Identify which cell holds the provided text, then report its [X, Y] central coordinate. 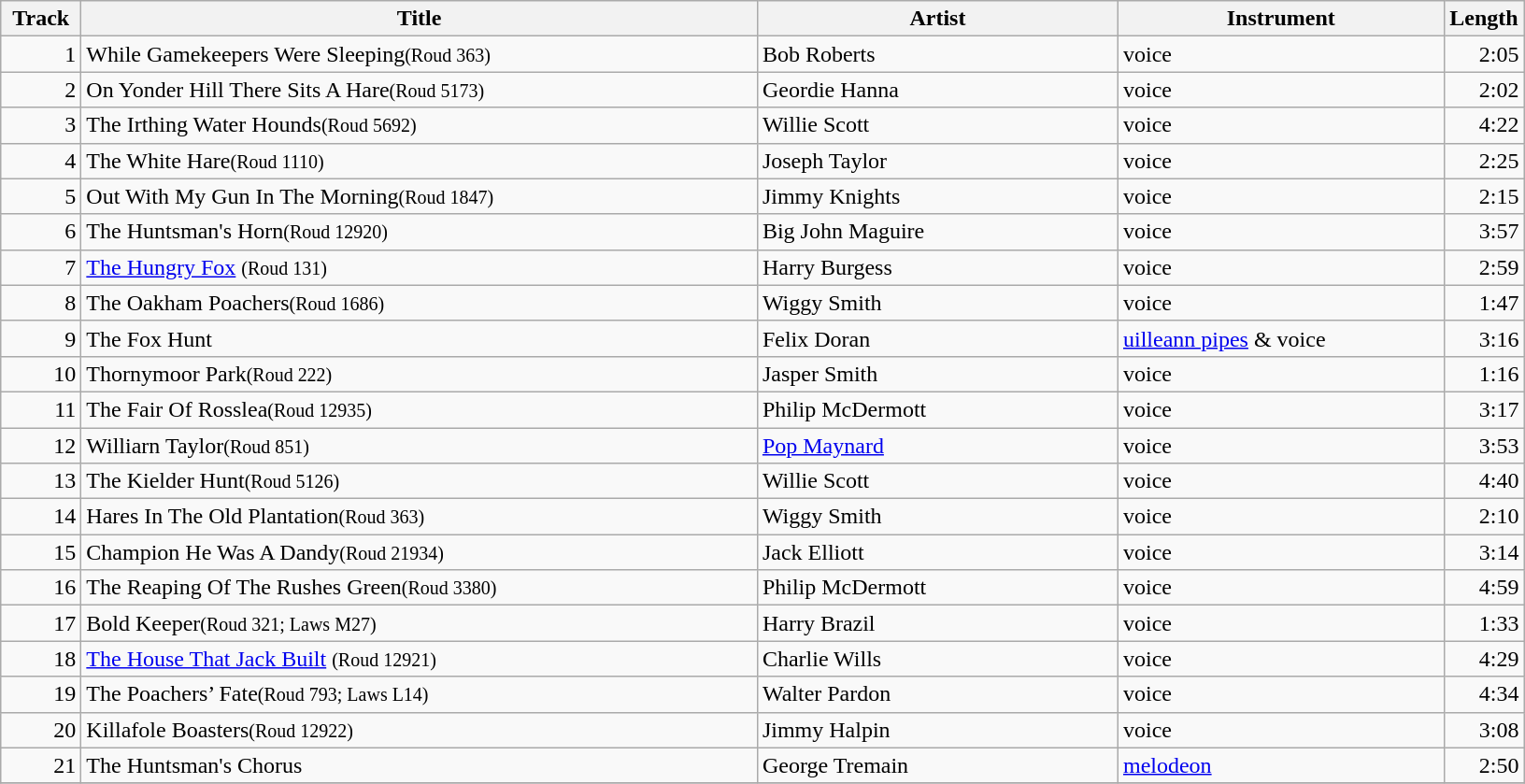
3 [41, 125]
4:22 [1484, 125]
The Reaping Of The Rushes Green(Roud 3380) [420, 588]
2:02 [1484, 90]
2:10 [1484, 517]
Out With My Gun In The Morning(Roud 1847) [420, 196]
3:53 [1484, 446]
18 [41, 659]
The Poachers’ Fate(Roud 793; Laws L14) [420, 694]
Champion He Was A Dandy(Roud 21934) [420, 552]
The Kielder Hunt(Roud 5126) [420, 481]
While Gamekeepers Were Sleeping(Roud 363) [420, 54]
uilleann pipes & voice [1280, 338]
4:29 [1484, 659]
melodeon [1280, 765]
21 [41, 765]
8 [41, 303]
4:34 [1484, 694]
7 [41, 267]
Williarn Taylor(Roud 851) [420, 446]
13 [41, 481]
The Huntsman's Chorus [420, 765]
14 [41, 517]
Bold Keeper(Roud 321; Laws M27) [420, 623]
2 [41, 90]
Joseph Taylor [937, 161]
1:33 [1484, 623]
11 [41, 409]
1 [41, 54]
2:25 [1484, 161]
3:57 [1484, 232]
Killafole Boasters(Roud 12922) [420, 730]
Jimmy Halpin [937, 730]
Instrument [1280, 19]
Artist [937, 19]
The Hungry Fox (Roud 131) [420, 267]
9 [41, 338]
Hares In The Old Plantation(Roud 363) [420, 517]
Jasper Smith [937, 374]
George Tremain [937, 765]
3:14 [1484, 552]
The Irthing Water Hounds(Roud 5692) [420, 125]
3:08 [1484, 730]
15 [41, 552]
3:17 [1484, 409]
2:05 [1484, 54]
2:59 [1484, 267]
Felix Doran [937, 338]
Title [420, 19]
19 [41, 694]
Thornymoor Park(Roud 222) [420, 374]
Charlie Wills [937, 659]
1:16 [1484, 374]
Geordie Hanna [937, 90]
4:59 [1484, 588]
17 [41, 623]
Harry Burgess [937, 267]
The White Hare(Roud 1110) [420, 161]
Walter Pardon [937, 694]
Big John Maguire [937, 232]
5 [41, 196]
The Huntsman's Horn(Roud 12920) [420, 232]
2:50 [1484, 765]
Bob Roberts [937, 54]
3:16 [1484, 338]
2:15 [1484, 196]
Harry Brazil [937, 623]
4 [41, 161]
The Fair Of Rosslea(Roud 12935) [420, 409]
Track [41, 19]
20 [41, 730]
10 [41, 374]
Jack Elliott [937, 552]
Length [1484, 19]
The House That Jack Built (Roud 12921) [420, 659]
1:47 [1484, 303]
The Fox Hunt [420, 338]
6 [41, 232]
Jimmy Knights [937, 196]
Pop Maynard [937, 446]
12 [41, 446]
On Yonder Hill There Sits A Hare(Roud 5173) [420, 90]
4:40 [1484, 481]
The Oakham Poachers(Roud 1686) [420, 303]
16 [41, 588]
